Return (X, Y) of the center of cell containing provided text 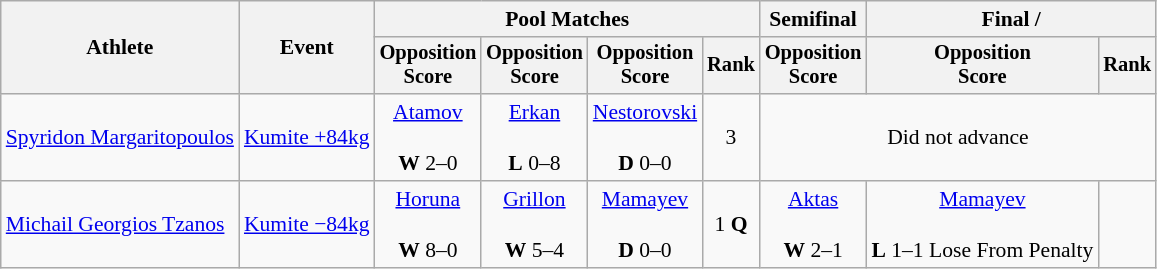
NestorovskiD 0–0 (645, 138)
Athlete (120, 48)
Spyridon Margaritopoulos (120, 138)
MamayevL 1–1 Lose From Penalty (982, 224)
Event (307, 48)
MamayevD 0–0 (645, 224)
HorunaW 8–0 (428, 224)
Aktas W 2–1 (814, 224)
1 Q (731, 224)
Michail Georgios Tzanos (120, 224)
GrillonW 5–4 (534, 224)
3 (731, 138)
Kumite −84kg (307, 224)
Kumite +84kg (307, 138)
Final / (1011, 19)
ErkanL 0–8 (534, 138)
Pool Matches (568, 19)
Semifinal (814, 19)
Did not advance (958, 138)
AtamovW 2–0 (428, 138)
